Search for the cell housing the specified text and yield its [X, Y] center coordinate. 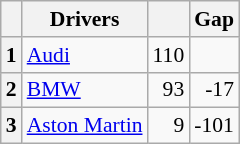
BMW [85, 90]
Audi [85, 55]
93 [169, 90]
Drivers [85, 19]
Gap [214, 19]
110 [169, 55]
1 [12, 55]
3 [12, 126]
-101 [214, 126]
9 [169, 126]
Aston Martin [85, 126]
-17 [214, 90]
2 [12, 90]
